Find where the given text appears and provide that cell's center as [x, y] coordinate. 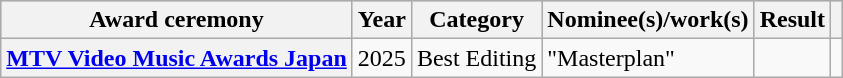
2025 [382, 58]
"Masterplan" [648, 58]
Nominee(s)/work(s) [648, 20]
Best Editing [476, 58]
Year [382, 20]
Award ceremony [177, 20]
Category [476, 20]
Result [792, 20]
MTV Video Music Awards Japan [177, 58]
